From the cell containing the given text, extract its center point as [X, Y] coordinate. 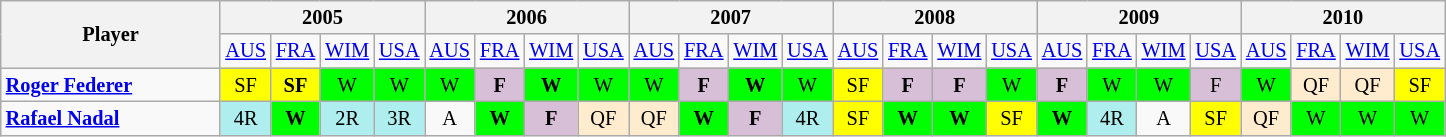
2010 [1343, 17]
2007 [731, 17]
Rafael Nadal [111, 118]
2008 [935, 17]
Roger Federer [111, 85]
Player [111, 34]
3R [399, 118]
2009 [1139, 17]
2005 [322, 17]
2R [347, 118]
2006 [526, 17]
